Pinpoint the cell where the given text exists, returning its (x, y) midpoint coordinate. 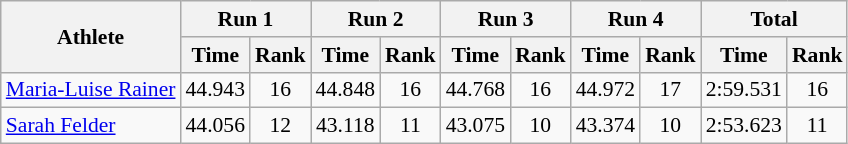
Sarah Felder (91, 126)
Athlete (91, 36)
44.972 (606, 90)
44.943 (216, 90)
44.056 (216, 126)
Run 2 (376, 19)
43.075 (476, 126)
Run 4 (636, 19)
44.848 (346, 90)
2:53.623 (744, 126)
Run 3 (506, 19)
44.768 (476, 90)
43.118 (346, 126)
12 (280, 126)
43.374 (606, 126)
Total (774, 19)
2:59.531 (744, 90)
Run 1 (246, 19)
Maria-Luise Rainer (91, 90)
17 (670, 90)
